Provide the (x, y) coordinate of the cell's center where the given text is located.  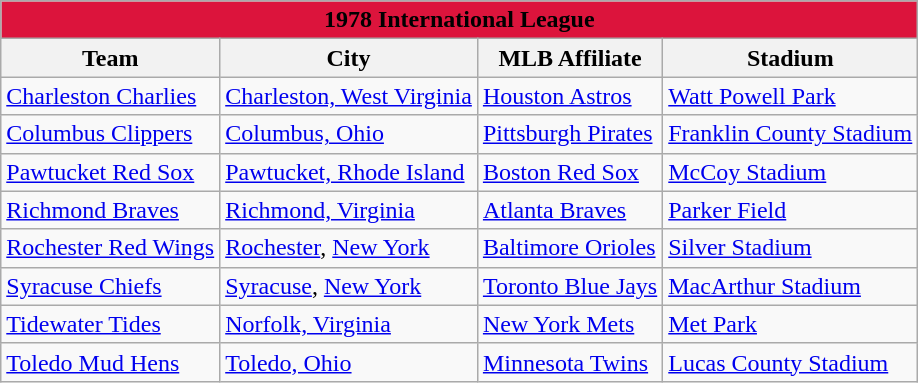
Toledo, Ohio (349, 362)
Watt Powell Park (790, 96)
Charleston, West Virginia (349, 96)
Syracuse Chiefs (110, 286)
Team (110, 58)
Syracuse, New York (349, 286)
McCoy Stadium (790, 172)
MacArthur Stadium (790, 286)
MLB Affiliate (570, 58)
Norfolk, Virginia (349, 324)
Pawtucket Red Sox (110, 172)
Minnesota Twins (570, 362)
Rochester Red Wings (110, 248)
Charleston Charlies (110, 96)
Tidewater Tides (110, 324)
Franklin County Stadium (790, 134)
Lucas County Stadium (790, 362)
New York Mets (570, 324)
Pawtucket, Rhode Island (349, 172)
1978 International League (460, 20)
Atlanta Braves (570, 210)
City (349, 58)
Parker Field (790, 210)
Columbus, Ohio (349, 134)
Boston Red Sox (570, 172)
Silver Stadium (790, 248)
Houston Astros (570, 96)
Toronto Blue Jays (570, 286)
Richmond, Virginia (349, 210)
Richmond Braves (110, 210)
Baltimore Orioles (570, 248)
Stadium (790, 58)
Pittsburgh Pirates (570, 134)
Columbus Clippers (110, 134)
Rochester, New York (349, 248)
Met Park (790, 324)
Toledo Mud Hens (110, 362)
